Capture the cell that displays the provided text and extract its (x, y) central coordinate. 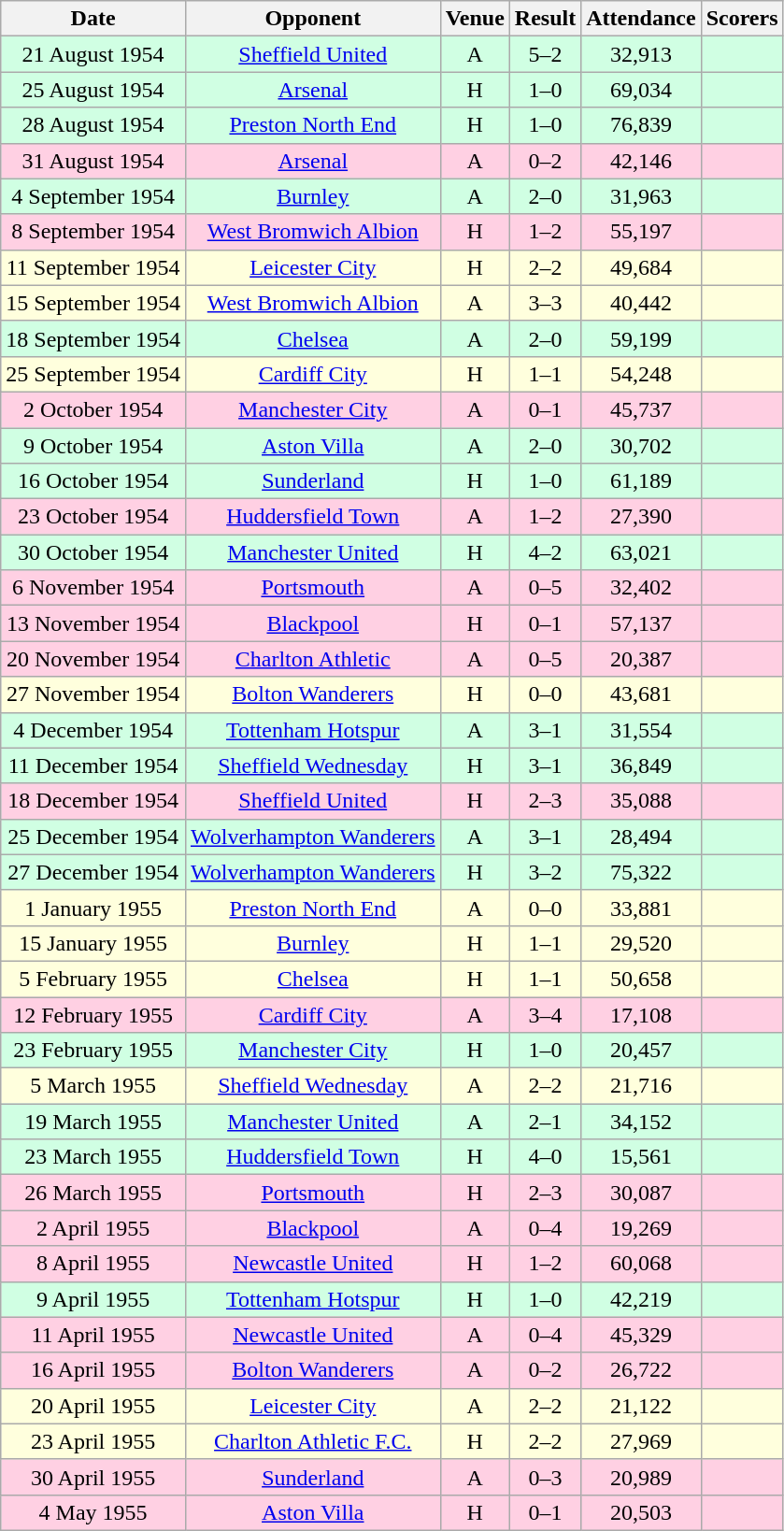
21 August 1954 (93, 54)
23 April 1955 (93, 1441)
Scorers (742, 19)
18 September 1954 (93, 338)
27,969 (641, 1441)
Opponent (312, 19)
28,494 (641, 837)
75,322 (641, 872)
31,963 (641, 196)
20,457 (641, 1051)
35,088 (641, 801)
0–3 (545, 1477)
5 February 1955 (93, 979)
Result (545, 19)
13 November 1954 (93, 623)
29,520 (641, 943)
Charlton Athletic (312, 659)
21,122 (641, 1406)
4 December 1954 (93, 730)
5–2 (545, 54)
30,702 (641, 446)
16 April 1955 (93, 1370)
40,442 (641, 303)
23 October 1954 (93, 517)
11 September 1954 (93, 267)
32,913 (641, 54)
26,722 (641, 1370)
20 April 1955 (93, 1406)
43,681 (641, 694)
33,881 (641, 908)
2 April 1955 (93, 1228)
23 March 1955 (93, 1157)
23 February 1955 (93, 1051)
54,248 (641, 374)
36,849 (641, 765)
42,219 (641, 1299)
4 May 1955 (93, 1512)
45,329 (641, 1335)
26 March 1955 (93, 1193)
49,684 (641, 267)
15 January 1955 (93, 943)
20 November 1954 (93, 659)
11 April 1955 (93, 1335)
Date (93, 19)
76,839 (641, 125)
31,554 (641, 730)
50,658 (641, 979)
61,189 (641, 481)
Charlton Athletic F.C. (312, 1441)
3–2 (545, 872)
30 April 1955 (93, 1477)
3–4 (545, 1014)
45,737 (641, 409)
30 October 1954 (93, 552)
6 November 1954 (93, 588)
31 August 1954 (93, 161)
27 November 1954 (93, 694)
25 August 1954 (93, 90)
2 October 1954 (93, 409)
19 March 1955 (93, 1122)
15,561 (641, 1157)
20,503 (641, 1512)
20,989 (641, 1477)
59,199 (641, 338)
Attendance (641, 19)
69,034 (641, 90)
28 August 1954 (93, 125)
12 February 1955 (93, 1014)
25 September 1954 (93, 374)
42,146 (641, 161)
27,390 (641, 517)
3–3 (545, 303)
32,402 (641, 588)
9 October 1954 (93, 446)
11 December 1954 (93, 765)
15 September 1954 (93, 303)
55,197 (641, 232)
30,087 (641, 1193)
19,269 (641, 1228)
63,021 (641, 552)
Venue (475, 19)
16 October 1954 (93, 481)
5 March 1955 (93, 1086)
2–1 (545, 1122)
8 September 1954 (93, 232)
34,152 (641, 1122)
8 April 1955 (93, 1264)
4–0 (545, 1157)
17,108 (641, 1014)
21,716 (641, 1086)
25 December 1954 (93, 837)
9 April 1955 (93, 1299)
1 January 1955 (93, 908)
57,137 (641, 623)
20,387 (641, 659)
18 December 1954 (93, 801)
4–2 (545, 552)
60,068 (641, 1264)
27 December 1954 (93, 872)
4 September 1954 (93, 196)
